Return (X, Y) of the center of cell containing provided text 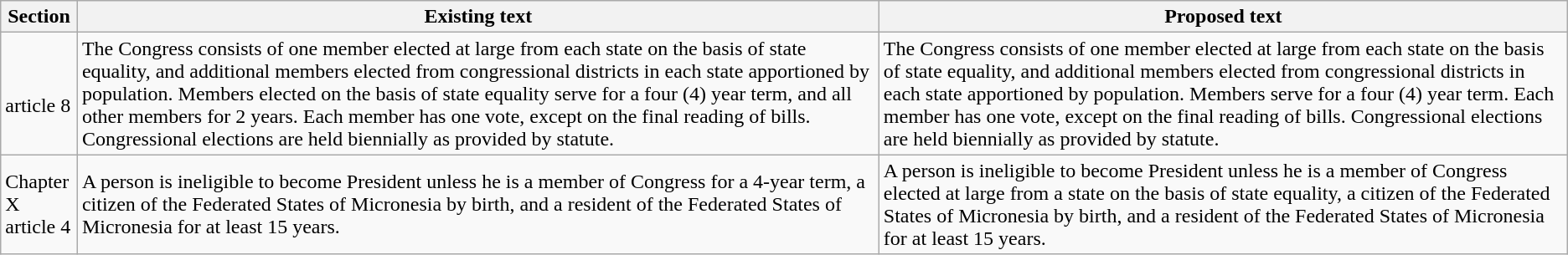
Proposed text (1223, 17)
article 8 (39, 94)
Existing text (477, 17)
Chapter Xarticle 4 (39, 204)
Section (39, 17)
